Search for the cell housing the specified text and yield its (X, Y) center coordinate. 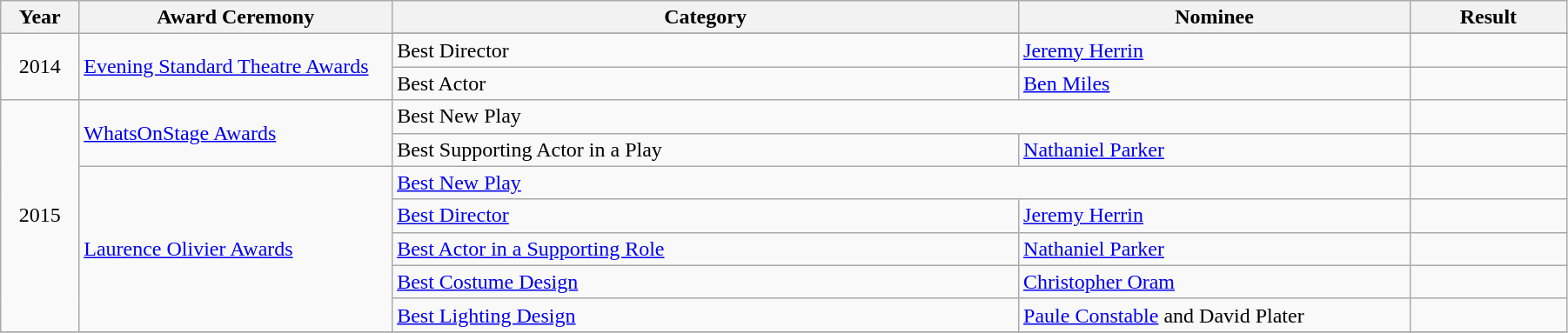
Category (706, 17)
Best Actor (706, 83)
Nominee (1215, 17)
Award Ceremony (236, 17)
Paule Constable and David Plater (1215, 315)
Laurence Olivier Awards (236, 249)
2014 (40, 67)
Best Lighting Design (706, 315)
Year (40, 17)
Evening Standard Theatre Awards (236, 67)
WhatsOnStage Awards (236, 133)
Best Supporting Actor in a Play (706, 150)
Christopher Oram (1215, 282)
Result (1488, 17)
Best Costume Design (706, 282)
Best Actor in a Supporting Role (706, 249)
2015 (40, 216)
Ben Miles (1215, 83)
